Return [X, Y] of the center of cell containing provided text 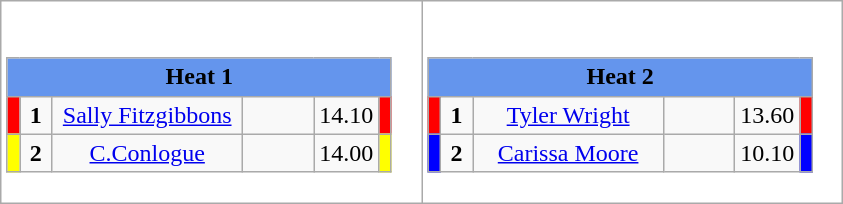
Heat 2 1 Tyler Wright 13.60 2 Carissa Moore 10.10 [632, 102]
13.60 [768, 115]
Heat 1 1 Sally Fitzgibbons 14.10 2 C.Conlogue 14.00 [212, 102]
Heat 1 [199, 77]
C.Conlogue [148, 153]
Tyler Wright [568, 115]
Sally Fitzgibbons [148, 115]
Carissa Moore [568, 153]
10.10 [768, 153]
14.00 [346, 153]
14.10 [346, 115]
Heat 2 [620, 77]
